Locate the cell with the specified text and output its (x, y) center coordinate. 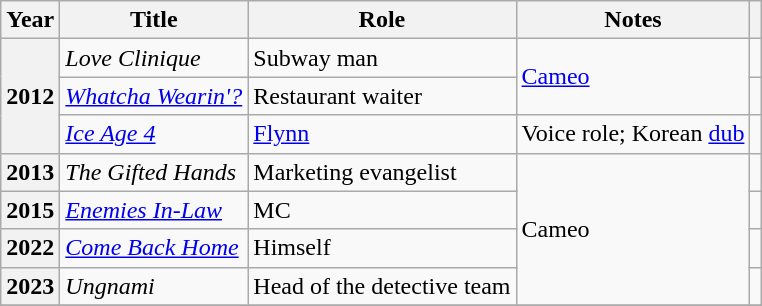
Come Back Home (154, 248)
Head of the detective team (382, 286)
Himself (382, 248)
Ice Age 4 (154, 134)
Notes (633, 20)
Enemies In-Law (154, 210)
Title (154, 20)
Restaurant waiter (382, 96)
Role (382, 20)
Whatcha Wearin'? (154, 96)
Voice role; Korean dub (633, 134)
Flynn (382, 134)
2023 (30, 286)
2012 (30, 96)
2022 (30, 248)
The Gifted Hands (154, 172)
2013 (30, 172)
2015 (30, 210)
MC (382, 210)
Year (30, 20)
Love Clinique (154, 58)
Marketing evangelist (382, 172)
Subway man (382, 58)
Ungnami (154, 286)
